Identify which cell holds the provided text, then report its [x, y] central coordinate. 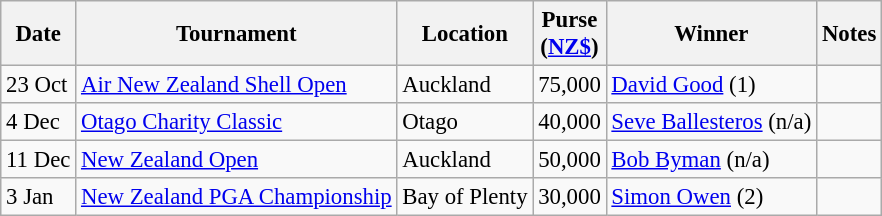
30,000 [570, 197]
Air New Zealand Shell Open [236, 85]
Winner [712, 34]
David Good (1) [712, 85]
Otago [465, 122]
Date [38, 34]
Seve Ballesteros (n/a) [712, 122]
Notes [850, 34]
New Zealand PGA Championship [236, 197]
Bay of Plenty [465, 197]
Simon Owen (2) [712, 197]
40,000 [570, 122]
23 Oct [38, 85]
3 Jan [38, 197]
Bob Byman (n/a) [712, 160]
New Zealand Open [236, 160]
11 Dec [38, 160]
Location [465, 34]
75,000 [570, 85]
4 Dec [38, 122]
Otago Charity Classic [236, 122]
Tournament [236, 34]
50,000 [570, 160]
Purse(NZ$) [570, 34]
